Pinpoint the cell where the given text exists, returning its [x, y] midpoint coordinate. 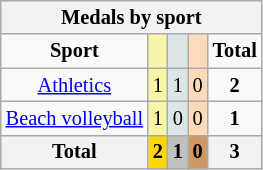
Athletics [74, 85]
Medals by sport [132, 17]
3 [235, 152]
Beach volleyball [74, 118]
Sport [74, 51]
